Locate the cell with the specified text and output its [X, Y] center coordinate. 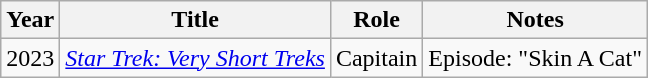
Role [376, 20]
Episode: "Skin A Cat" [536, 58]
Star Trek: Very Short Treks [196, 58]
Year [30, 20]
Title [196, 20]
2023 [30, 58]
Capitain [376, 58]
Notes [536, 20]
